Return (X, Y) of the center of cell containing provided text 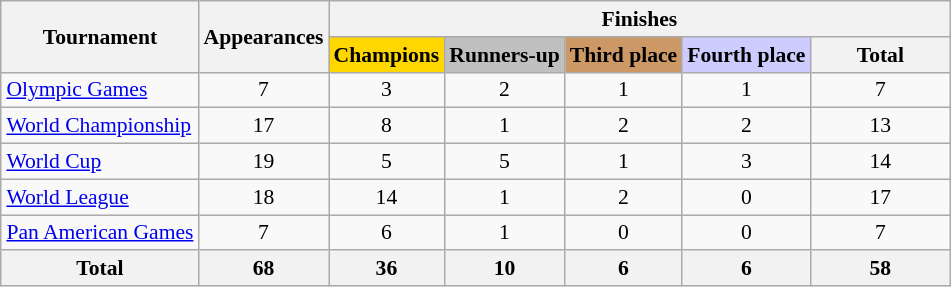
Olympic Games (100, 90)
Finishes (640, 19)
13 (880, 126)
Appearances (263, 36)
Pan American Games (100, 233)
Fourth place (746, 55)
58 (880, 269)
Runners-up (504, 55)
World League (100, 197)
18 (263, 197)
Tournament (100, 36)
World Cup (100, 162)
8 (387, 126)
World Championship (100, 126)
36 (387, 269)
Third place (624, 55)
68 (263, 269)
10 (504, 269)
19 (263, 162)
Champions (387, 55)
